Output the [X, Y] coordinate of the center of the cell containing the given text.  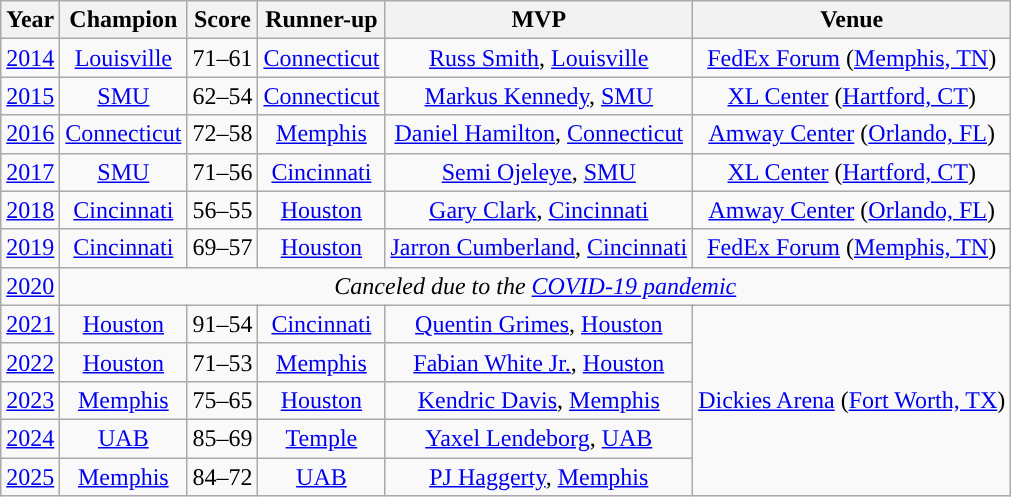
Dickies Arena (Fort Worth, TX) [852, 400]
2016 [30, 134]
2018 [30, 210]
2024 [30, 438]
91–54 [222, 324]
2019 [30, 248]
71–61 [222, 58]
Runner-up [322, 20]
Gary Clark, Cincinnati [539, 210]
71–53 [222, 362]
2014 [30, 58]
Semi Ojeleye, SMU [539, 172]
71–56 [222, 172]
2020 [30, 286]
Temple [322, 438]
Yaxel Lendeborg, UAB [539, 438]
2015 [30, 96]
Fabian White Jr., Houston [539, 362]
MVP [539, 20]
2021 [30, 324]
Louisville [124, 58]
56–55 [222, 210]
62–54 [222, 96]
85–69 [222, 438]
2017 [30, 172]
Kendric Davis, Memphis [539, 400]
Quentin Grimes, Houston [539, 324]
Champion [124, 20]
69–57 [222, 248]
2023 [30, 400]
Venue [852, 20]
Score [222, 20]
Jarron Cumberland, Cincinnati [539, 248]
2022 [30, 362]
72–58 [222, 134]
Daniel Hamilton, Connecticut [539, 134]
2025 [30, 477]
75–65 [222, 400]
PJ Haggerty, Memphis [539, 477]
84–72 [222, 477]
Year [30, 20]
Canceled due to the COVID-19 pandemic [536, 286]
Markus Kennedy, SMU [539, 96]
Russ Smith, Louisville [539, 58]
